Scan for the cell matching the given text and deliver its [X, Y] coordinate at center. 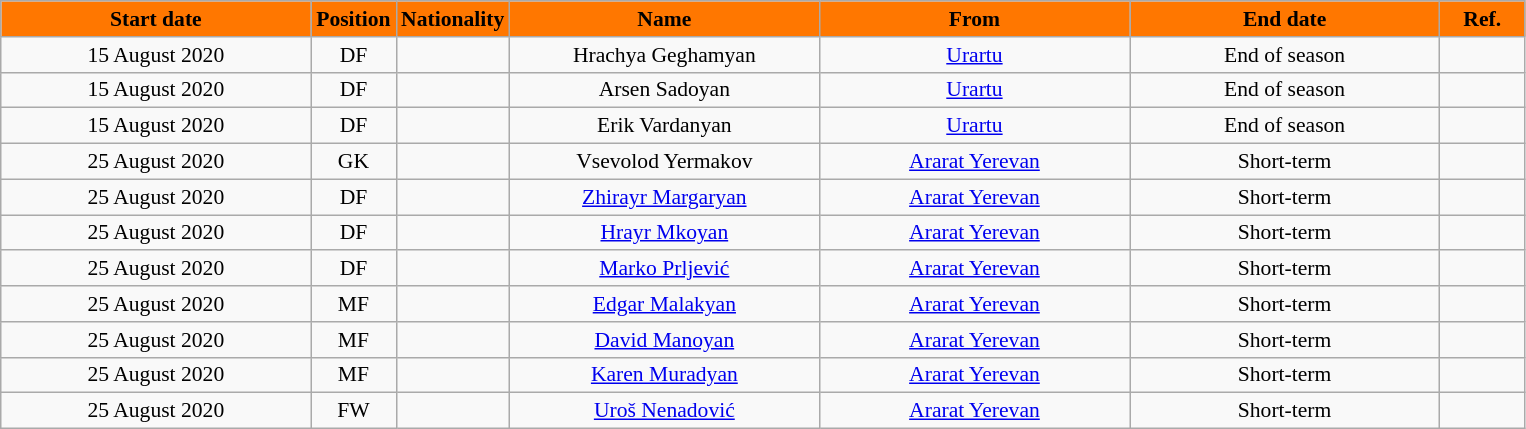
Erik Vardanyan [664, 126]
Hrachya Geghamyan [664, 55]
Marko Prljević [664, 269]
Arsen Sadoyan [664, 90]
Position [354, 19]
Ref. [1482, 19]
FW [354, 411]
End date [1285, 19]
David Manoyan [664, 340]
Name [664, 19]
Uroš Nenadović [664, 411]
Vsevolod Yermakov [664, 162]
Hrayr Mkoyan [664, 233]
Start date [156, 19]
GK [354, 162]
From [974, 19]
Karen Muradyan [664, 375]
Edgar Malakyan [664, 304]
Zhirayr Margaryan [664, 197]
Nationality [452, 19]
